Pinpoint the cell where the given text exists, returning its (x, y) midpoint coordinate. 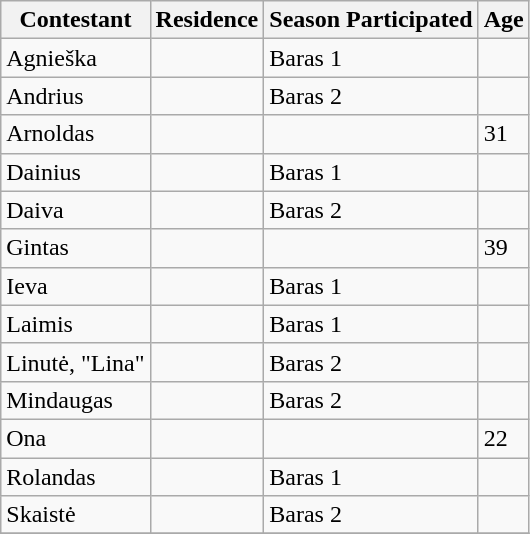
22 (504, 438)
Linutė, "Lina" (76, 362)
Season Participated (371, 20)
Age (504, 20)
Contestant (76, 20)
Agnieška (76, 58)
Gintas (76, 248)
Ieva (76, 286)
Andrius (76, 96)
Ona (76, 438)
39 (504, 248)
Daiva (76, 210)
Residence (207, 20)
Laimis (76, 324)
Arnoldas (76, 134)
Dainius (76, 172)
Rolandas (76, 477)
Skaistė (76, 515)
Mindaugas (76, 400)
31 (504, 134)
